Search for the cell housing the specified text and yield its (X, Y) center coordinate. 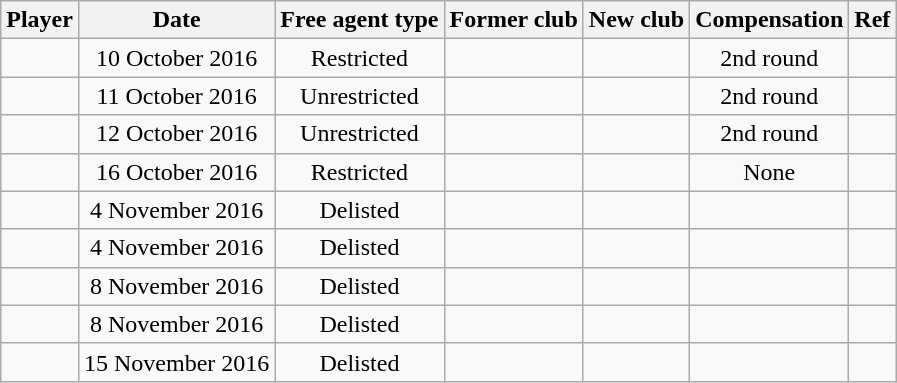
10 October 2016 (176, 58)
12 October 2016 (176, 134)
Former club (514, 20)
None (770, 172)
11 October 2016 (176, 96)
15 November 2016 (176, 362)
Free agent type (360, 20)
16 October 2016 (176, 172)
Player (40, 20)
Ref (872, 20)
Compensation (770, 20)
New club (636, 20)
Date (176, 20)
